Search for the cell housing the specified text and yield its (x, y) center coordinate. 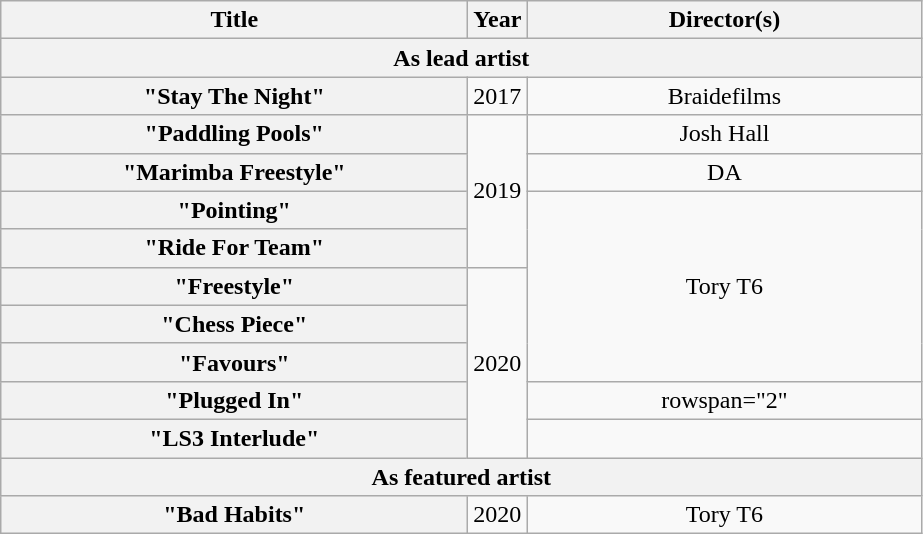
"Favours" (234, 362)
2019 (498, 191)
"Stay The Night" (234, 96)
"Bad Habits" (234, 515)
"Freestyle" (234, 286)
Year (498, 20)
"Pointing" (234, 210)
Title (234, 20)
Director(s) (724, 20)
Braidefilms (724, 96)
rowspan="2" (724, 400)
"Plugged In" (234, 400)
2017 (498, 96)
"LS3 Interlude" (234, 438)
"Ride For Team" (234, 248)
As lead artist (462, 58)
DA (724, 172)
"Paddling Pools" (234, 134)
Josh Hall (724, 134)
As featured artist (462, 477)
"Chess Piece" (234, 324)
"Marimba Freestyle" (234, 172)
